Find where the given text appears and provide that cell's center as (x, y) coordinate. 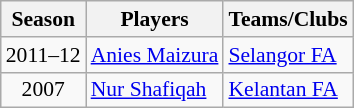
Players (155, 19)
2007 (44, 90)
Season (44, 19)
Kelantan FA (288, 90)
Teams/Clubs (288, 19)
Selangor FA (288, 55)
2011–12 (44, 55)
Nur Shafiqah (155, 90)
Anies Maizura (155, 55)
